Capture the cell that displays the provided text and extract its (x, y) central coordinate. 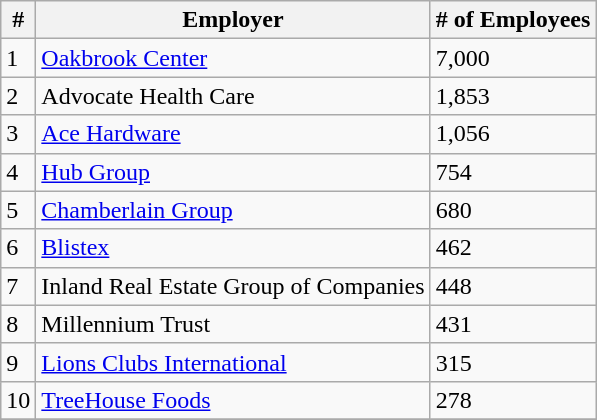
TreeHouse Foods (233, 400)
Oakbrook Center (233, 58)
8 (18, 324)
315 (513, 362)
# of Employees (513, 20)
462 (513, 248)
Employer (233, 20)
6 (18, 248)
Blistex (233, 248)
278 (513, 400)
2 (18, 96)
Chamberlain Group (233, 210)
Lions Clubs International (233, 362)
5 (18, 210)
Ace Hardware (233, 134)
680 (513, 210)
9 (18, 362)
431 (513, 324)
7,000 (513, 58)
1,056 (513, 134)
Millennium Trust (233, 324)
448 (513, 286)
1,853 (513, 96)
7 (18, 286)
4 (18, 172)
Hub Group (233, 172)
1 (18, 58)
Inland Real Estate Group of Companies (233, 286)
# (18, 20)
754 (513, 172)
3 (18, 134)
10 (18, 400)
Advocate Health Care (233, 96)
